Return the [x, y] coordinate for the center point of the cell that contains the specified text.  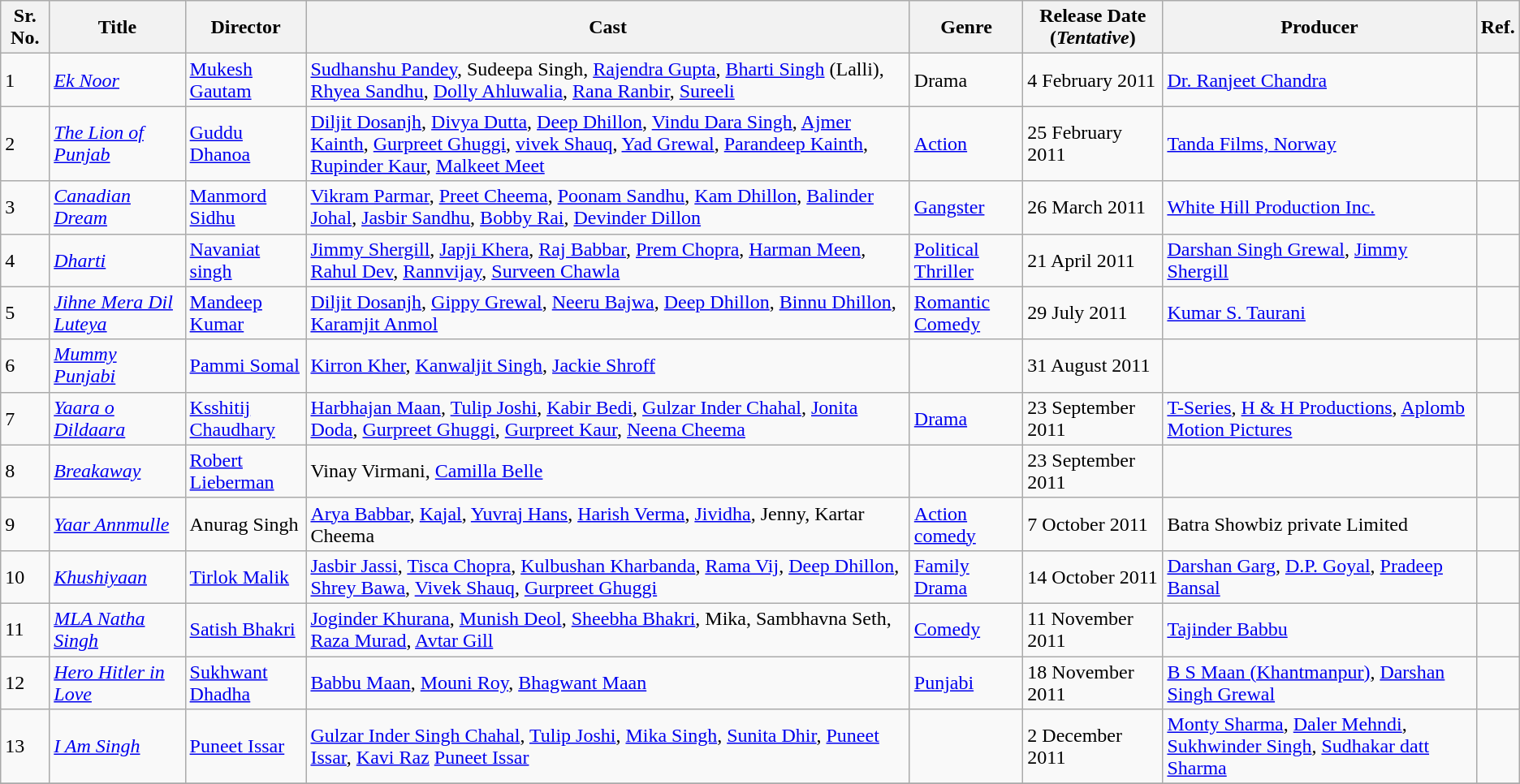
6 [25, 365]
Dr. Ranjeet Chandra [1319, 80]
Romantic Comedy [966, 313]
Darshan Singh Grewal, Jimmy Shergill [1319, 260]
Political Thriller [966, 260]
The Lion of Punjab [117, 144]
2 [25, 144]
Genre [966, 28]
18 November 2011 [1093, 682]
Khushiyaan [117, 576]
3 [25, 208]
29 July 2011 [1093, 313]
14 October 2011 [1093, 576]
Sukhwant Dhadha [245, 682]
Canadian Dream [117, 208]
Ref. [1497, 28]
Harbhajan Maan, Tulip Joshi, Kabir Bedi, Gulzar Inder Chahal, Jonita Doda, Gurpreet Ghuggi, Gurpreet Kaur, Neena Cheema [607, 419]
Vikram Parmar, Preet Cheema, Poonam Sandhu, Kam Dhillon, Balinder Johal, Jasbir Sandhu, Bobby Rai, Devinder Dillon [607, 208]
1 [25, 80]
Cast [607, 28]
Arya Babbar, Kajal, Yuvraj Hans, Harish Verma, Jividha, Jenny, Kartar Cheema [607, 524]
Hero Hitler in Love [117, 682]
4 February 2011 [1093, 80]
Ksshitij Chaudhary [245, 419]
MLA Natha Singh [117, 630]
Kumar S. Taurani [1319, 313]
Sudhanshu Pandey, Sudeepa Singh, Rajendra Gupta, Bharti Singh (Lalli), Rhyea Sandhu, Dolly Ahluwalia, Rana Ranbir, Sureeli [607, 80]
Gulzar Inder Singh Chahal, Tulip Joshi, Mika Singh, Sunita Dhir, Puneet Issar, Kavi Raz Puneet Issar [607, 747]
Joginder Khurana, Munish Deol, Sheebha Bhakri, Mika, Sambhavna Seth, Raza Murad, Avtar Gill [607, 630]
Action comedy [966, 524]
21 April 2011 [1093, 260]
Puneet Issar [245, 747]
Manmord Sidhu [245, 208]
Guddu Dhanoa [245, 144]
4 [25, 260]
Family Drama [966, 576]
11 [25, 630]
Action [966, 144]
Pammi Somal [245, 365]
10 [25, 576]
Babbu Maan, Mouni Roy, Bhagwant Maan [607, 682]
Tanda Films, Norway [1319, 144]
31 August 2011 [1093, 365]
Jihne Mera Dil Luteya [117, 313]
Release Date (Tentative) [1093, 28]
Navaniat singh [245, 260]
Breakaway [117, 471]
Anurag Singh [245, 524]
Mukesh Gautam [245, 80]
Producer [1319, 28]
7 [25, 419]
Punjabi [966, 682]
I Am Singh [117, 747]
Sr. No. [25, 28]
Kirron Kher, Kanwaljit Singh, Jackie Shroff [607, 365]
Tajinder Babbu [1319, 630]
Yaar Annmulle [117, 524]
12 [25, 682]
White Hill Production Inc. [1319, 208]
Comedy [966, 630]
Darshan Garg, D.P. Goyal, Pradeep Bansal [1319, 576]
26 March 2011 [1093, 208]
25 February 2011 [1093, 144]
Title [117, 28]
Vinay Virmani, Camilla Belle [607, 471]
Robert Lieberman [245, 471]
Mandeep Kumar [245, 313]
Mummy Punjabi [117, 365]
Jimmy Shergill, Japji Khera, Raj Babbar, Prem Chopra, Harman Meen, Rahul Dev, Rannvijay, Surveen Chawla [607, 260]
13 [25, 747]
5 [25, 313]
B S Maan (Khantmanpur), Darshan Singh Grewal [1319, 682]
Dharti [117, 260]
Diljit Dosanjh, Gippy Grewal, Neeru Bajwa, Deep Dhillon, Binnu Dhillon, Karamjit Anmol [607, 313]
Gangster [966, 208]
Tirlok Malik [245, 576]
7 October 2011 [1093, 524]
9 [25, 524]
Ek Noor [117, 80]
2 December 2011 [1093, 747]
8 [25, 471]
Director [245, 28]
T-Series, H & H Productions, Aplomb Motion Pictures [1319, 419]
Batra Showbiz private Limited [1319, 524]
Yaara o Dildaara [117, 419]
11 November 2011 [1093, 630]
Satish Bhakri [245, 630]
Jasbir Jassi, Tisca Chopra, Kulbushan Kharbanda, Rama Vij, Deep Dhillon, Shrey Bawa, Vivek Shauq, Gurpreet Ghuggi [607, 576]
Monty Sharma, Daler Mehndi, Sukhwinder Singh, Sudhakar datt Sharma [1319, 747]
